Return [x, y] of the center of cell containing provided text 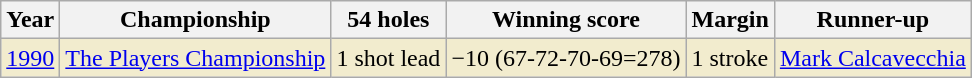
Year [30, 20]
1 shot lead [388, 58]
Runner-up [872, 20]
−10 (67-72-70-69=278) [566, 58]
54 holes [388, 20]
Margin [730, 20]
Championship [196, 20]
Winning score [566, 20]
The Players Championship [196, 58]
Mark Calcavecchia [872, 58]
1 stroke [730, 58]
1990 [30, 58]
